Determine the [x, y] coordinate at the center of the cell enclosing the given text.  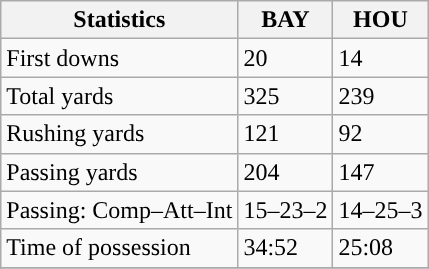
First downs [120, 58]
325 [286, 96]
Rushing yards [120, 134]
Total yards [120, 96]
204 [286, 172]
Statistics [120, 20]
HOU [380, 20]
14–25–3 [380, 210]
Time of possession [120, 248]
147 [380, 172]
Passing yards [120, 172]
25:08 [380, 248]
34:52 [286, 248]
15–23–2 [286, 210]
239 [380, 96]
20 [286, 58]
Passing: Comp–Att–Int [120, 210]
92 [380, 134]
121 [286, 134]
14 [380, 58]
BAY [286, 20]
